For the text-containing cell, return its midpoint in [x, y] coordinate format. 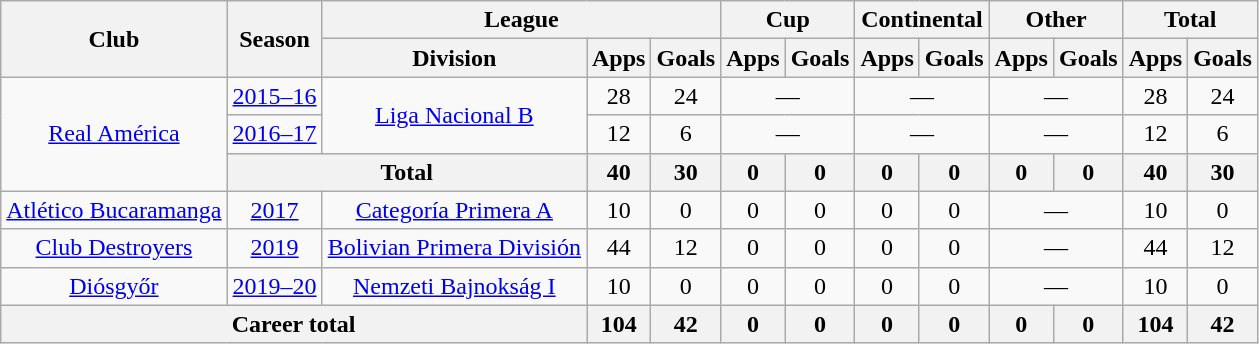
Division [454, 58]
Categoría Primera A [454, 210]
Atlético Bucaramanga [114, 210]
Bolivian Primera División [454, 248]
2017 [274, 210]
2019 [274, 248]
Real América [114, 134]
Season [274, 39]
Club [114, 39]
Liga Nacional B [454, 115]
League [522, 20]
Other [1056, 20]
Continental [922, 20]
Club Destroyers [114, 248]
Career total [294, 324]
2016–17 [274, 134]
Nemzeti Bajnokság I [454, 286]
Cup [788, 20]
2019–20 [274, 286]
2015–16 [274, 96]
Diósgyőr [114, 286]
